Return [X, Y] of the center of cell containing provided text 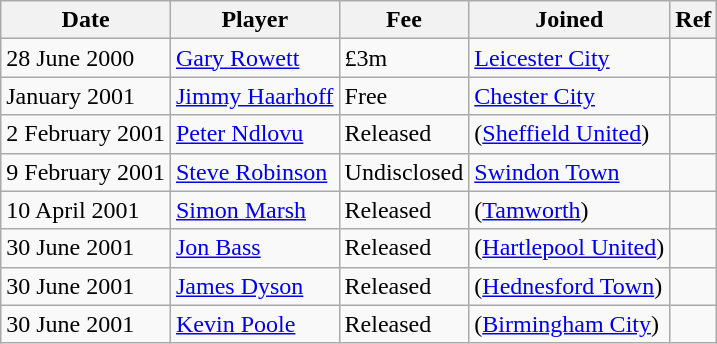
Simon Marsh [254, 210]
Peter Ndlovu [254, 134]
Undisclosed [404, 172]
Leicester City [570, 58]
2 February 2001 [86, 134]
January 2001 [86, 96]
28 June 2000 [86, 58]
(Sheffield United) [570, 134]
Joined [570, 20]
Chester City [570, 96]
(Birmingham City) [570, 324]
James Dyson [254, 286]
10 April 2001 [86, 210]
(Tamworth) [570, 210]
£3m [404, 58]
Kevin Poole [254, 324]
(Hednesford Town) [570, 286]
Date [86, 20]
Swindon Town [570, 172]
(Hartlepool United) [570, 248]
Steve Robinson [254, 172]
Gary Rowett [254, 58]
Player [254, 20]
Ref [694, 20]
9 February 2001 [86, 172]
Fee [404, 20]
Jimmy Haarhoff [254, 96]
Free [404, 96]
Jon Bass [254, 248]
